From the cell containing the given text, extract its center point as (X, Y) coordinate. 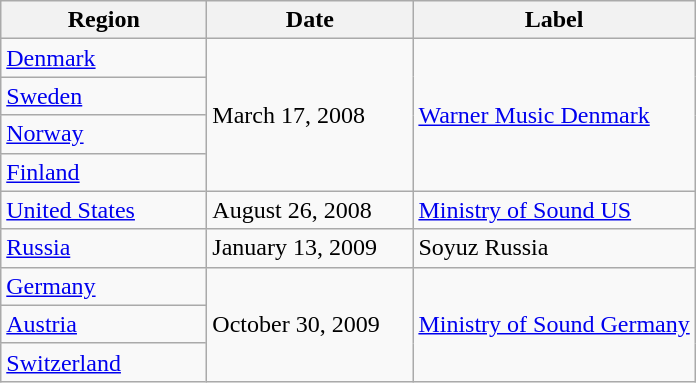
August 26, 2008 (310, 210)
Label (554, 20)
Russia (104, 248)
March 17, 2008 (310, 115)
Ministry of Sound US (554, 210)
United States (104, 210)
Soyuz Russia (554, 248)
January 13, 2009 (310, 248)
Germany (104, 286)
Warner Music Denmark (554, 115)
Austria (104, 324)
Date (310, 20)
Switzerland (104, 362)
Denmark (104, 58)
Ministry of Sound Germany (554, 324)
Sweden (104, 96)
Finland (104, 172)
October 30, 2009 (310, 324)
Region (104, 20)
Norway (104, 134)
